Locate the cell with the specified text and output its (x, y) center coordinate. 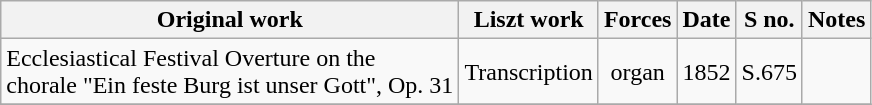
Transcription (529, 72)
Date (706, 20)
Forces (638, 20)
Original work (230, 20)
Ecclesiastical Festival Overture on the chorale "Ein feste Burg ist unser Gott", Op. 31 (230, 72)
S no. (769, 20)
organ (638, 72)
Liszt work (529, 20)
1852 (706, 72)
Notes (836, 20)
S.675 (769, 72)
